Return [X, Y] of the center of cell containing provided text 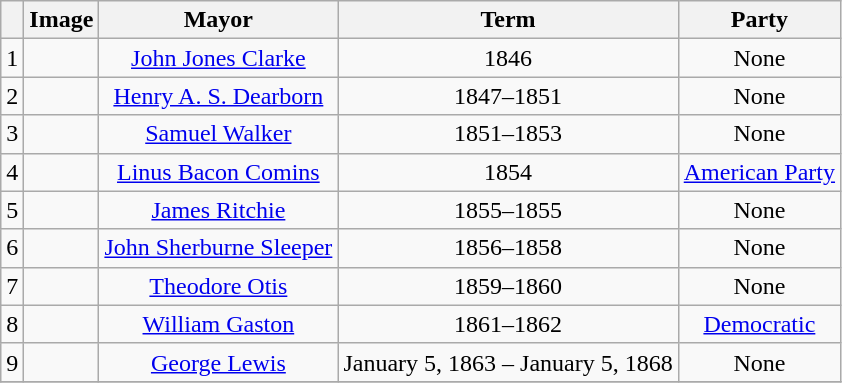
William Gaston [218, 324]
Henry A. S. Dearborn [218, 96]
Samuel Walker [218, 134]
Term [508, 20]
6 [12, 248]
January 5, 1863 – January 5, 1868 [508, 362]
1854 [508, 172]
3 [12, 134]
1847–1851 [508, 96]
George Lewis [218, 362]
9 [12, 362]
1855–1855 [508, 210]
1846 [508, 58]
James Ritchie [218, 210]
2 [12, 96]
1856–1858 [508, 248]
Democratic [759, 324]
1861–1862 [508, 324]
Theodore Otis [218, 286]
American Party [759, 172]
1851–1853 [508, 134]
John Sherburne Sleeper [218, 248]
Party [759, 20]
1859–1860 [508, 286]
8 [12, 324]
Linus Bacon Comins [218, 172]
Mayor [218, 20]
5 [12, 210]
Image [62, 20]
John Jones Clarke [218, 58]
4 [12, 172]
7 [12, 286]
1 [12, 58]
